For the text-containing cell, return its midpoint in [X, Y] coordinate format. 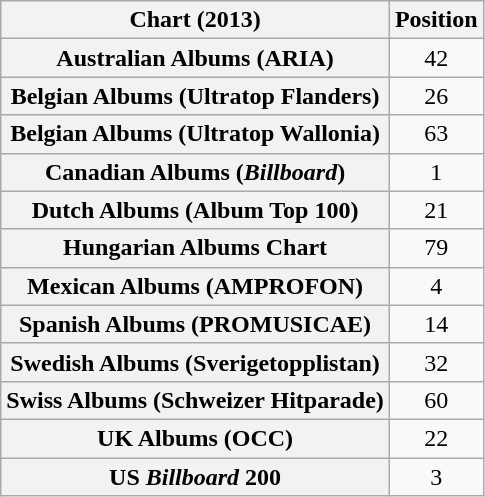
Dutch Albums (Album Top 100) [196, 210]
79 [436, 248]
26 [436, 96]
3 [436, 477]
Swedish Albums (Sverigetopplistan) [196, 362]
Australian Albums (ARIA) [196, 58]
42 [436, 58]
UK Albums (OCC) [196, 438]
Position [436, 20]
Chart (2013) [196, 20]
Mexican Albums (AMPROFON) [196, 286]
1 [436, 172]
32 [436, 362]
Spanish Albums (PROMUSICAE) [196, 324]
Canadian Albums (Billboard) [196, 172]
22 [436, 438]
Belgian Albums (Ultratop Flanders) [196, 96]
Swiss Albums (Schweizer Hitparade) [196, 400]
4 [436, 286]
60 [436, 400]
Belgian Albums (Ultratop Wallonia) [196, 134]
63 [436, 134]
14 [436, 324]
Hungarian Albums Chart [196, 248]
US Billboard 200 [196, 477]
21 [436, 210]
